Search for the cell housing the specified text and yield its [x, y] center coordinate. 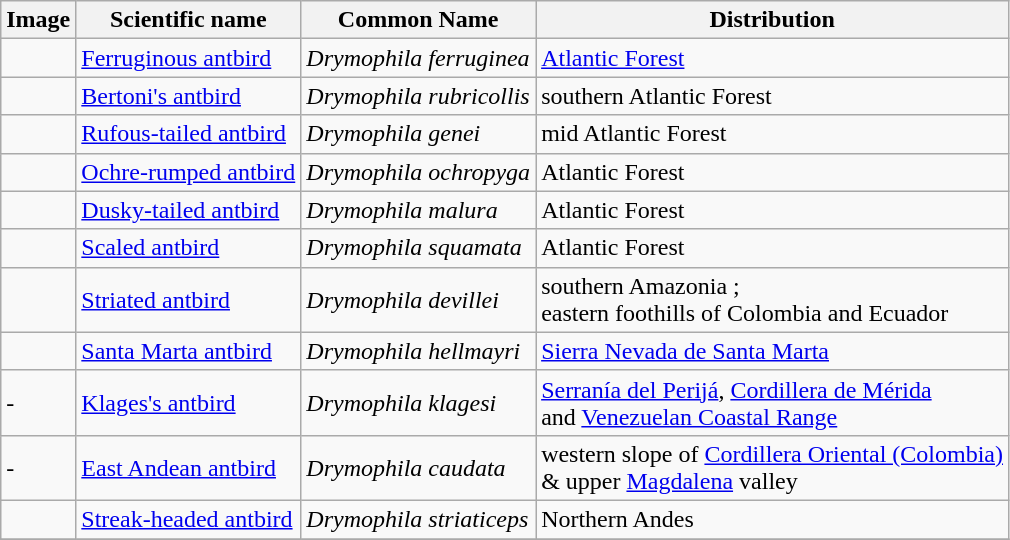
Northern Andes [772, 519]
Ochre-rumped antbird [188, 172]
Streak-headed antbird [188, 519]
mid Atlantic Forest [772, 134]
Drymophila malura [418, 210]
Santa Marta antbird [188, 351]
Rufous-tailed antbird [188, 134]
Striated antbird [188, 300]
Sierra Nevada de Santa Marta [772, 351]
Klages's antbird [188, 402]
Scientific name [188, 20]
Distribution [772, 20]
Drymophila rubricollis [418, 96]
Drymophila genei [418, 134]
Ferruginous antbird [188, 58]
Drymophila squamata [418, 248]
Image [38, 20]
Drymophila striaticeps [418, 519]
Scaled antbird [188, 248]
Drymophila klagesi [418, 402]
Dusky-tailed antbird [188, 210]
southern Atlantic Forest [772, 96]
Drymophila ferruginea [418, 58]
western slope of Cordillera Oriental (Colombia)& upper Magdalena valley [772, 468]
Drymophila hellmayri [418, 351]
Serranía del Perijá, Cordillera de Méridaand Venezuelan Coastal Range [772, 402]
Drymophila ochropyga [418, 172]
East Andean antbird [188, 468]
southern Amazonia ;eastern foothills of Colombia and Ecuador [772, 300]
Bertoni's antbird [188, 96]
Common Name [418, 20]
Drymophila devillei [418, 300]
Drymophila caudata [418, 468]
